Determine the (x, y) coordinate at the center of the cell enclosing the given text.  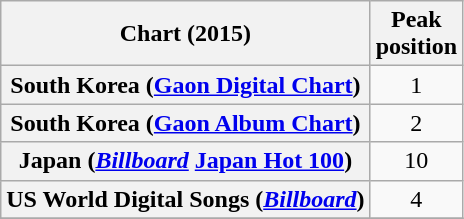
South Korea (Gaon Album Chart) (186, 123)
Japan (Billboard Japan Hot 100) (186, 161)
Chart (2015) (186, 34)
South Korea (Gaon Digital Chart) (186, 85)
4 (416, 199)
Peakposition (416, 34)
10 (416, 161)
2 (416, 123)
US World Digital Songs (Billboard) (186, 199)
1 (416, 85)
